Identify which cell holds the provided text, then report its (x, y) central coordinate. 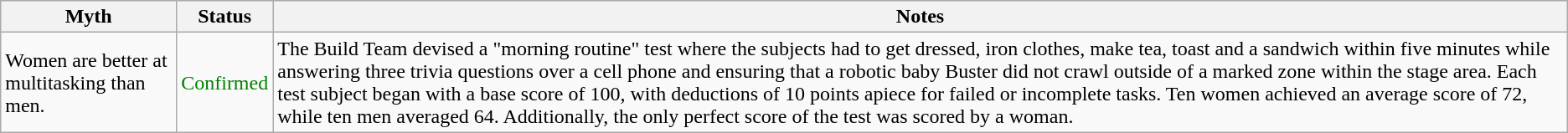
Status (224, 17)
Confirmed (224, 82)
Myth (89, 17)
Notes (921, 17)
Women are better at multitasking than men. (89, 82)
